Extract the [x, y] coordinate from the center of the cell holding the provided text.  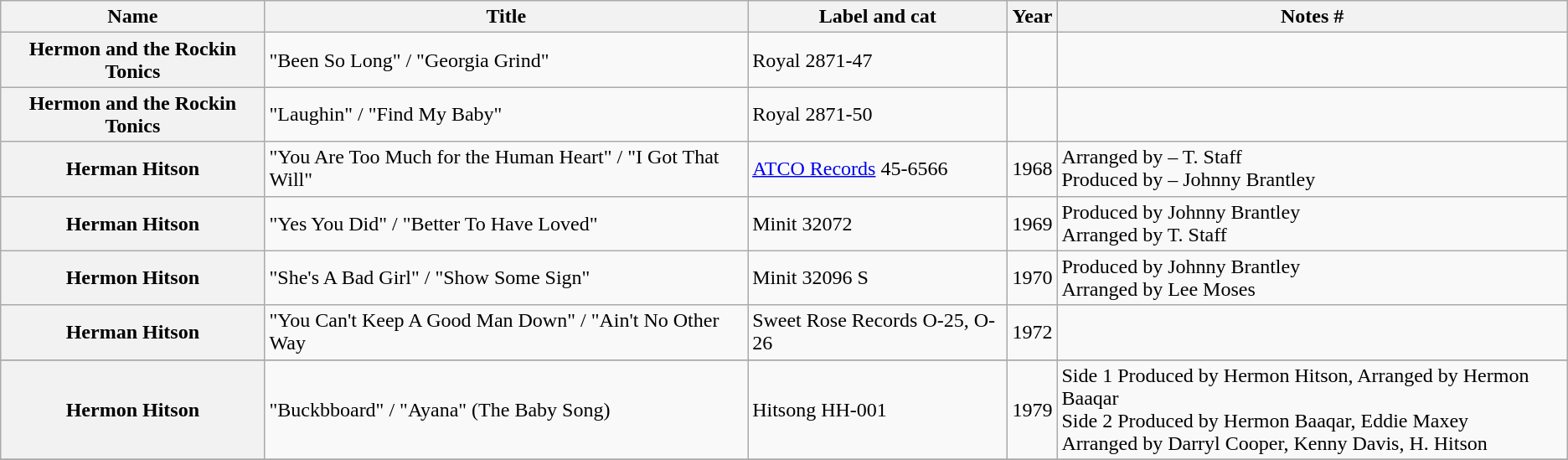
Label and cat [878, 17]
Notes # [1312, 17]
"Been So Long" / "Georgia Grind" [506, 60]
Royal 2871-47 [878, 60]
1970 [1032, 278]
"She's A Bad Girl" / "Show Some Sign" [506, 278]
Title [506, 17]
1969 [1032, 223]
Produced by Johnny BrantleyArranged by Lee Moses [1312, 278]
1968 [1032, 169]
Sweet Rose Records O-25, O-26 [878, 332]
Minit 32072 [878, 223]
ATCO Records 45-6566 [878, 169]
Produced by Johnny BrantleyArranged by T. Staff [1312, 223]
Hitsong HH-001 [878, 409]
Arranged by – T. StaffProduced by – Johnny Brantley [1312, 169]
Name [132, 17]
"Buckbboard" / "Ayana" (The Baby Song) [506, 409]
1979 [1032, 409]
"You Are Too Much for the Human Heart" / "I Got That Will" [506, 169]
1972 [1032, 332]
"You Can't Keep A Good Man Down" / "Ain't No Other Way [506, 332]
Minit 32096 S [878, 278]
"Yes You Did" / "Better To Have Loved" [506, 223]
Royal 2871-50 [878, 114]
"Laughin" / "Find My Baby" [506, 114]
Year [1032, 17]
